Pinpoint the cell where the given text exists, returning its (x, y) midpoint coordinate. 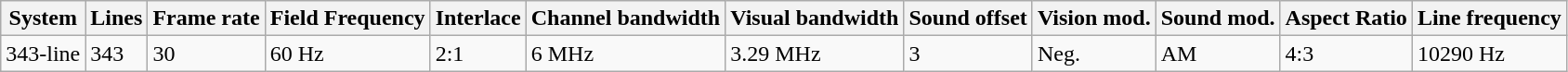
60 Hz (347, 54)
Aspect Ratio (1346, 18)
Visual bandwidth (815, 18)
2:1 (477, 54)
System (43, 18)
10290 Hz (1489, 54)
343-line (43, 54)
Line frequency (1489, 18)
Sound offset (968, 18)
6 MHz (625, 54)
Channel bandwidth (625, 18)
Frame rate (206, 18)
4:3 (1346, 54)
Neg. (1094, 54)
3 (968, 54)
30 (206, 54)
Sound mod. (1218, 18)
3.29 MHz (815, 54)
Field Frequency (347, 18)
343 (117, 54)
Lines (117, 18)
Vision mod. (1094, 18)
Interlace (477, 18)
AM (1218, 54)
